Capture the cell that displays the provided text and extract its [x, y] central coordinate. 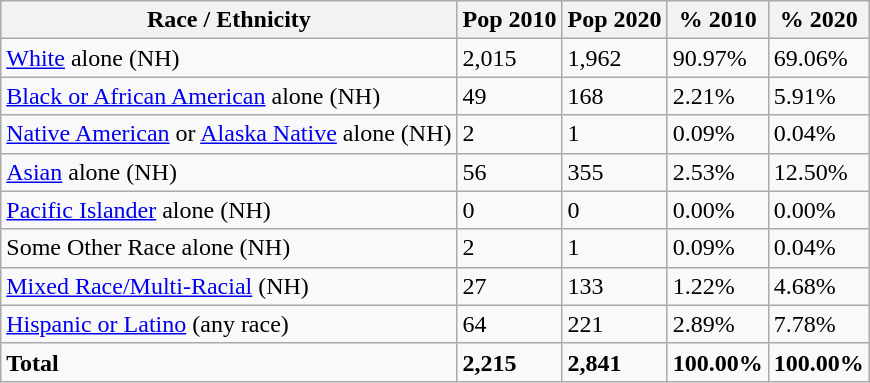
2.89% [718, 324]
69.06% [818, 58]
2,015 [510, 58]
2.21% [718, 96]
12.50% [818, 172]
7.78% [818, 324]
56 [510, 172]
% 2020 [818, 20]
Pop 2010 [510, 20]
Native American or Alaska Native alone (NH) [229, 134]
221 [614, 324]
Asian alone (NH) [229, 172]
5.91% [818, 96]
133 [614, 286]
2.53% [718, 172]
% 2010 [718, 20]
Race / Ethnicity [229, 20]
64 [510, 324]
Hispanic or Latino (any race) [229, 324]
90.97% [718, 58]
Some Other Race alone (NH) [229, 248]
49 [510, 96]
1.22% [718, 286]
2,841 [614, 362]
Pop 2020 [614, 20]
Total [229, 362]
168 [614, 96]
1,962 [614, 58]
Black or African American alone (NH) [229, 96]
4.68% [818, 286]
Mixed Race/Multi-Racial (NH) [229, 286]
Pacific Islander alone (NH) [229, 210]
355 [614, 172]
2,215 [510, 362]
White alone (NH) [229, 58]
27 [510, 286]
